Detect which cell encompasses the target text, then output its (x, y) center coordinate. 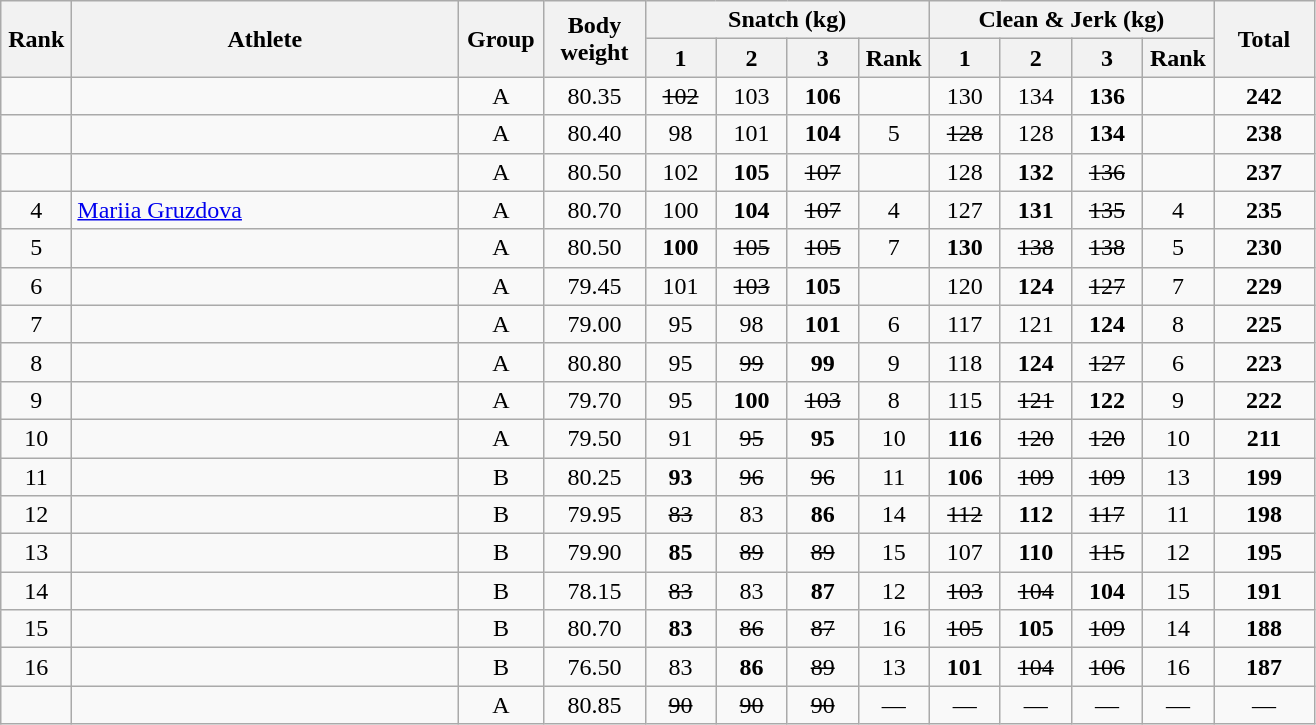
211 (1264, 438)
79.00 (594, 324)
187 (1264, 667)
80.35 (594, 96)
132 (1036, 172)
79.90 (594, 553)
Body weight (594, 39)
Clean & Jerk (kg) (1071, 20)
198 (1264, 515)
80.80 (594, 362)
223 (1264, 362)
242 (1264, 96)
230 (1264, 248)
116 (964, 438)
85 (680, 553)
Group (501, 39)
222 (1264, 400)
91 (680, 438)
Total (1264, 39)
Snatch (kg) (787, 20)
93 (680, 477)
80.85 (594, 705)
131 (1036, 210)
188 (1264, 629)
238 (1264, 134)
195 (1264, 553)
80.25 (594, 477)
80.40 (594, 134)
79.95 (594, 515)
199 (1264, 477)
237 (1264, 172)
229 (1264, 286)
122 (1106, 400)
191 (1264, 591)
225 (1264, 324)
79.70 (594, 400)
Athlete (265, 39)
110 (1036, 553)
118 (964, 362)
235 (1264, 210)
79.50 (594, 438)
135 (1106, 210)
Mariia Gruzdova (265, 210)
76.50 (594, 667)
78.15 (594, 591)
79.45 (594, 286)
